Capture the cell that displays the provided text and extract its [X, Y] central coordinate. 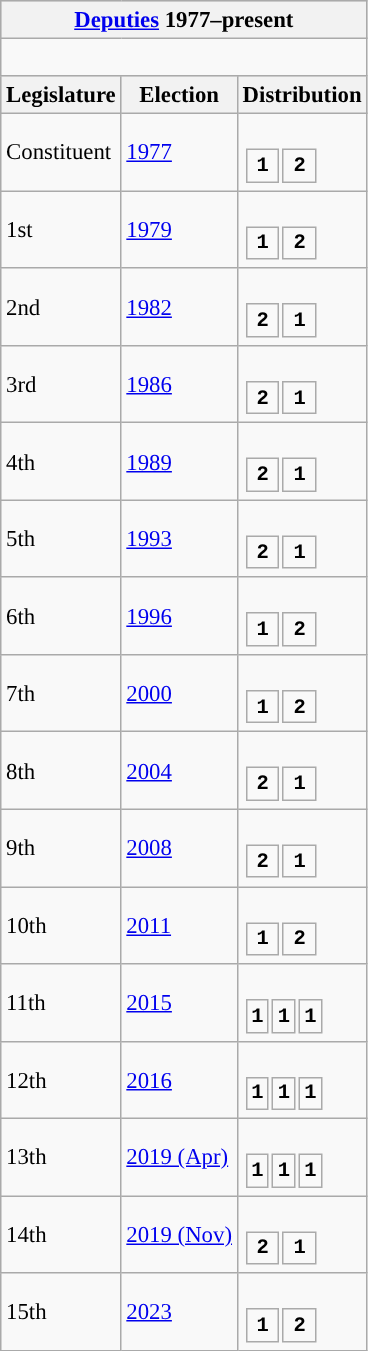
Distribution [302, 95]
2011 [179, 926]
1977 [179, 152]
2008 [179, 848]
2019 (Nov) [179, 1234]
4th [61, 462]
13th [61, 1158]
2023 [179, 1312]
1st [61, 230]
5th [61, 538]
11th [61, 1002]
2015 [179, 1002]
1979 [179, 230]
2000 [179, 694]
10th [61, 926]
2019 (Apr) [179, 1158]
1989 [179, 462]
1986 [179, 384]
Election [179, 95]
1993 [179, 538]
2004 [179, 770]
1996 [179, 616]
7th [61, 694]
6th [61, 616]
8th [61, 770]
14th [61, 1234]
Deputies 1977–present [184, 20]
9th [61, 848]
1982 [179, 306]
2nd [61, 306]
2016 [179, 1080]
3rd [61, 384]
Legislature [61, 95]
15th [61, 1312]
12th [61, 1080]
Constituent [61, 152]
